Extract the [X, Y] coordinate from the center of the cell holding the provided text.  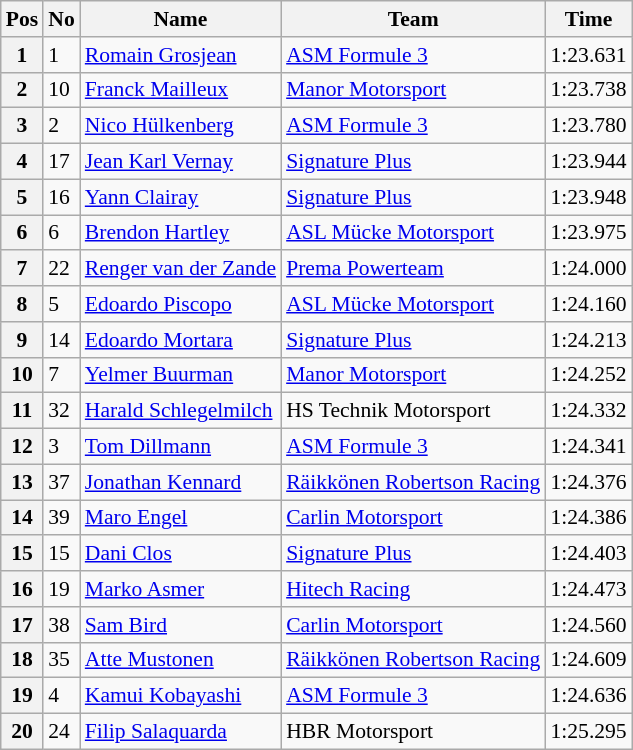
1:24.160 [588, 304]
Prema Powerteam [413, 269]
Nico Hülkenberg [180, 126]
Renger van der Zande [180, 269]
Marko Asmer [180, 589]
Sam Bird [180, 625]
Romain Grosjean [180, 55]
24 [62, 732]
1:25.295 [588, 732]
1:23.631 [588, 55]
9 [22, 340]
12 [22, 447]
32 [62, 411]
37 [62, 482]
38 [62, 625]
Edoardo Mortara [180, 340]
1:24.636 [588, 696]
1:23.780 [588, 126]
Pos [22, 19]
Jonathan Kennard [180, 482]
Edoardo Piscopo [180, 304]
1:23.948 [588, 197]
Team [413, 19]
1:24.473 [588, 589]
1:24.000 [588, 269]
1:24.403 [588, 554]
Atte Mustonen [180, 660]
Name [180, 19]
Yelmer Buurman [180, 375]
HS Technik Motorsport [413, 411]
Kamui Kobayashi [180, 696]
22 [62, 269]
HBR Motorsport [413, 732]
1:24.376 [588, 482]
1:23.975 [588, 233]
1:24.332 [588, 411]
1:24.560 [588, 625]
No [62, 19]
Brendon Hartley [180, 233]
20 [22, 732]
1:24.252 [588, 375]
Time [588, 19]
1:23.738 [588, 90]
1:23.944 [588, 162]
Maro Engel [180, 518]
Yann Clairay [180, 197]
11 [22, 411]
Filip Salaquarda [180, 732]
13 [22, 482]
Jean Karl Vernay [180, 162]
Tom Dillmann [180, 447]
Dani Clos [180, 554]
8 [22, 304]
35 [62, 660]
39 [62, 518]
Harald Schlegelmilch [180, 411]
Franck Mailleux [180, 90]
Hitech Racing [413, 589]
18 [22, 660]
1:24.341 [588, 447]
1:24.609 [588, 660]
1:24.386 [588, 518]
1:24.213 [588, 340]
